Pinpoint the cell where the given text exists, returning its (X, Y) midpoint coordinate. 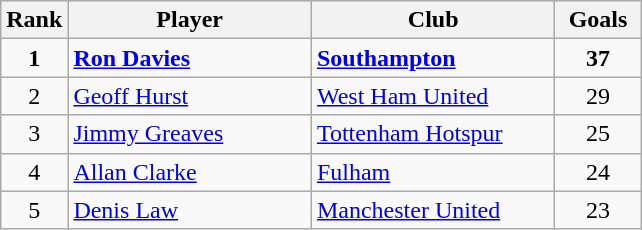
2 (34, 96)
23 (598, 210)
Tottenham Hotspur (433, 134)
Southampton (433, 58)
Ron Davies (190, 58)
Geoff Hurst (190, 96)
West Ham United (433, 96)
24 (598, 172)
29 (598, 96)
3 (34, 134)
5 (34, 210)
4 (34, 172)
Rank (34, 20)
Jimmy Greaves (190, 134)
37 (598, 58)
Allan Clarke (190, 172)
25 (598, 134)
1 (34, 58)
Club (433, 20)
Player (190, 20)
Goals (598, 20)
Manchester United (433, 210)
Fulham (433, 172)
Denis Law (190, 210)
